From the cell containing the given text, extract its center point as (X, Y) coordinate. 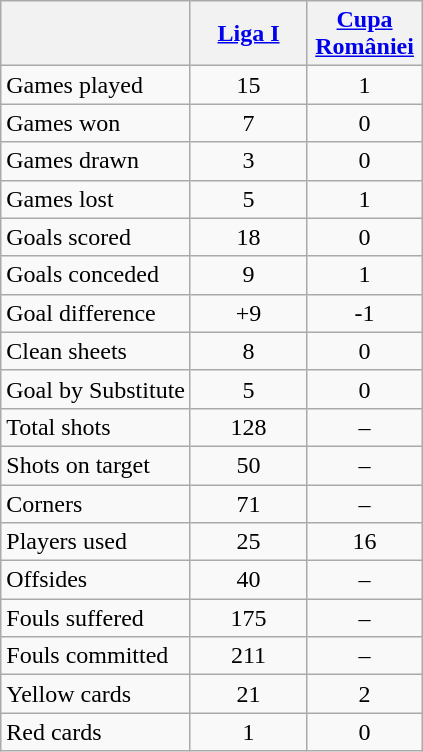
Fouls committed (96, 656)
Fouls suffered (96, 618)
Games played (96, 85)
-1 (365, 313)
16 (365, 542)
Corners (96, 503)
Games lost (96, 199)
Games won (96, 123)
Players used (96, 542)
128 (248, 427)
50 (248, 465)
18 (248, 237)
Total shots (96, 427)
3 (248, 161)
25 (248, 542)
15 (248, 85)
Liga I (248, 34)
21 (248, 694)
8 (248, 351)
Goals conceded (96, 275)
Goals scored (96, 237)
Goal difference (96, 313)
211 (248, 656)
Shots on target (96, 465)
Offsides (96, 580)
Clean sheets (96, 351)
9 (248, 275)
Red cards (96, 732)
2 (365, 694)
71 (248, 503)
7 (248, 123)
Goal by Substitute (96, 389)
40 (248, 580)
Cupa României (365, 34)
Games drawn (96, 161)
+9 (248, 313)
Yellow cards (96, 694)
175 (248, 618)
